Identify which cell holds the provided text, then report its (X, Y) central coordinate. 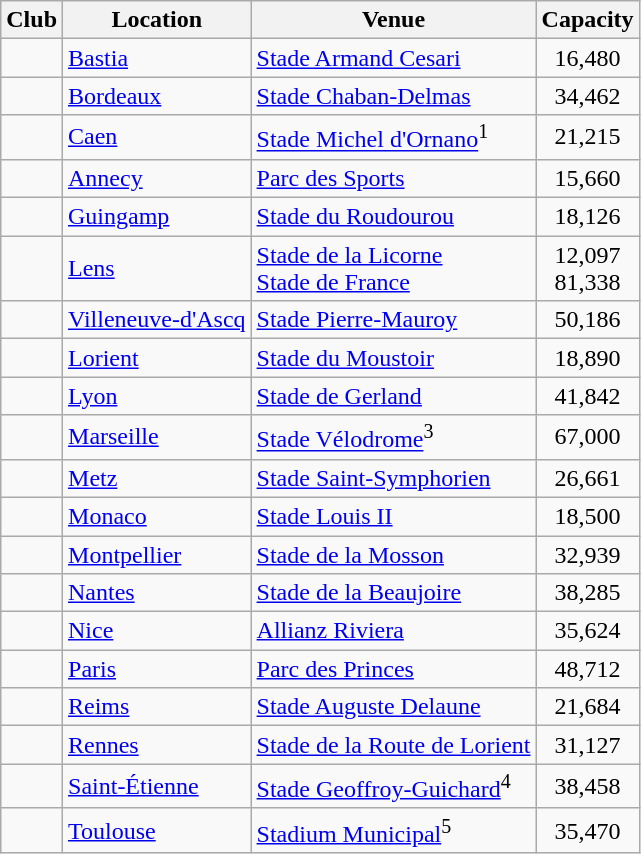
21,215 (588, 138)
Stade Saint-Symphorien (394, 478)
Monaco (158, 516)
31,127 (588, 745)
Parc des Princes (394, 669)
Rennes (158, 745)
Nantes (158, 593)
18,890 (588, 358)
Villeneuve-d'Ascq (158, 320)
48,712 (588, 669)
Stade de la Route de Lorient (394, 745)
Capacity (588, 20)
Stade de Gerland (394, 396)
67,000 (588, 438)
Stade de la LicorneStade de France (394, 268)
Lens (158, 268)
Bastia (158, 58)
Stade Geoffroy-Guichard4 (394, 786)
Venue (394, 20)
Stade de la Mosson (394, 555)
32,939 (588, 555)
Montpellier (158, 555)
Metz (158, 478)
35,624 (588, 631)
Bordeaux (158, 96)
Nice (158, 631)
Toulouse (158, 830)
35,470 (588, 830)
Paris (158, 669)
Stade Auguste Delaune (394, 707)
Reims (158, 707)
Stade Louis II (394, 516)
12,09781,338 (588, 268)
Annecy (158, 178)
21,684 (588, 707)
Guingamp (158, 217)
18,500 (588, 516)
50,186 (588, 320)
41,842 (588, 396)
Stade Vélodrome3 (394, 438)
38,458 (588, 786)
Lyon (158, 396)
Stade Michel d'Ornano1 (394, 138)
Stade du Roudourou (394, 217)
Stade Pierre-Mauroy (394, 320)
Stade de la Beaujoire (394, 593)
Stade du Moustoir (394, 358)
Marseille (158, 438)
Allianz Riviera (394, 631)
Stade Chaban-Delmas (394, 96)
Stadium Municipal5 (394, 830)
38,285 (588, 593)
Stade Armand Cesari (394, 58)
Lorient (158, 358)
16,480 (588, 58)
18,126 (588, 217)
15,660 (588, 178)
Caen (158, 138)
34,462 (588, 96)
Location (158, 20)
Saint-Étienne (158, 786)
Parc des Sports (394, 178)
26,661 (588, 478)
Club (32, 20)
